Output the (x, y) coordinate of the center of the cell containing the given text.  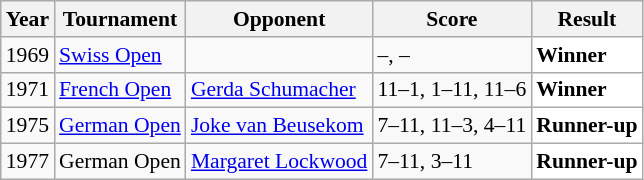
Gerda Schumacher (280, 90)
1975 (28, 126)
1977 (28, 162)
Swiss Open (120, 55)
Opponent (280, 19)
Margaret Lockwood (280, 162)
1969 (28, 55)
Year (28, 19)
–, – (452, 55)
Joke van Beusekom (280, 126)
7–11, 11–3, 4–11 (452, 126)
French Open (120, 90)
Score (452, 19)
Result (586, 19)
1971 (28, 90)
Tournament (120, 19)
7–11, 3–11 (452, 162)
11–1, 1–11, 11–6 (452, 90)
